Provide the [x, y] coordinate of the cell's center where the given text is located.  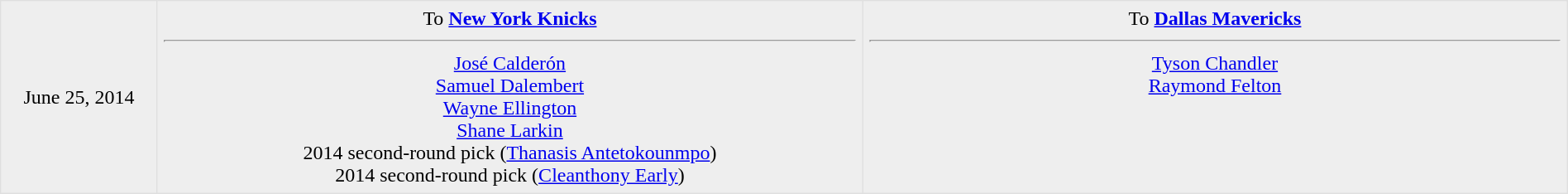
June 25, 2014 [79, 97]
To Dallas MavericksTyson ChandlerRaymond Felton [1216, 97]
